Identify which cell holds the provided text, then report its (X, Y) central coordinate. 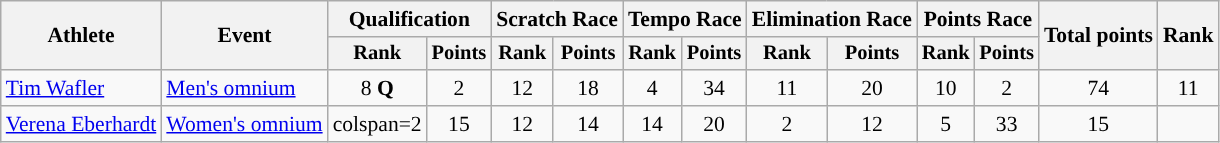
Tempo Race (685, 19)
18 (588, 88)
74 (1098, 88)
colspan=2 (378, 124)
Verena Eberhardt (82, 124)
33 (1006, 124)
Qualification (410, 19)
10 (946, 88)
Men's omnium (244, 88)
Tim Wafler (82, 88)
8 Q (378, 88)
Points Race (978, 19)
Total points (1098, 36)
Event (244, 36)
Athlete (82, 36)
Elimination Race (832, 19)
Scratch Race (557, 19)
Women's omnium (244, 124)
34 (714, 88)
5 (946, 124)
4 (652, 88)
